Determine the (x, y) coordinate at the center of the cell enclosing the given text.  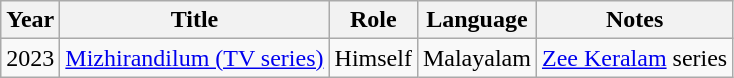
Role (373, 20)
2023 (30, 58)
Himself (373, 58)
Malayalam (476, 58)
Year (30, 20)
Title (194, 20)
Mizhirandilum (TV series) (194, 58)
Language (476, 20)
Notes (634, 20)
Zee Keralam series (634, 58)
